Return the (x, y) coordinate for the center point of the cell that contains the specified text.  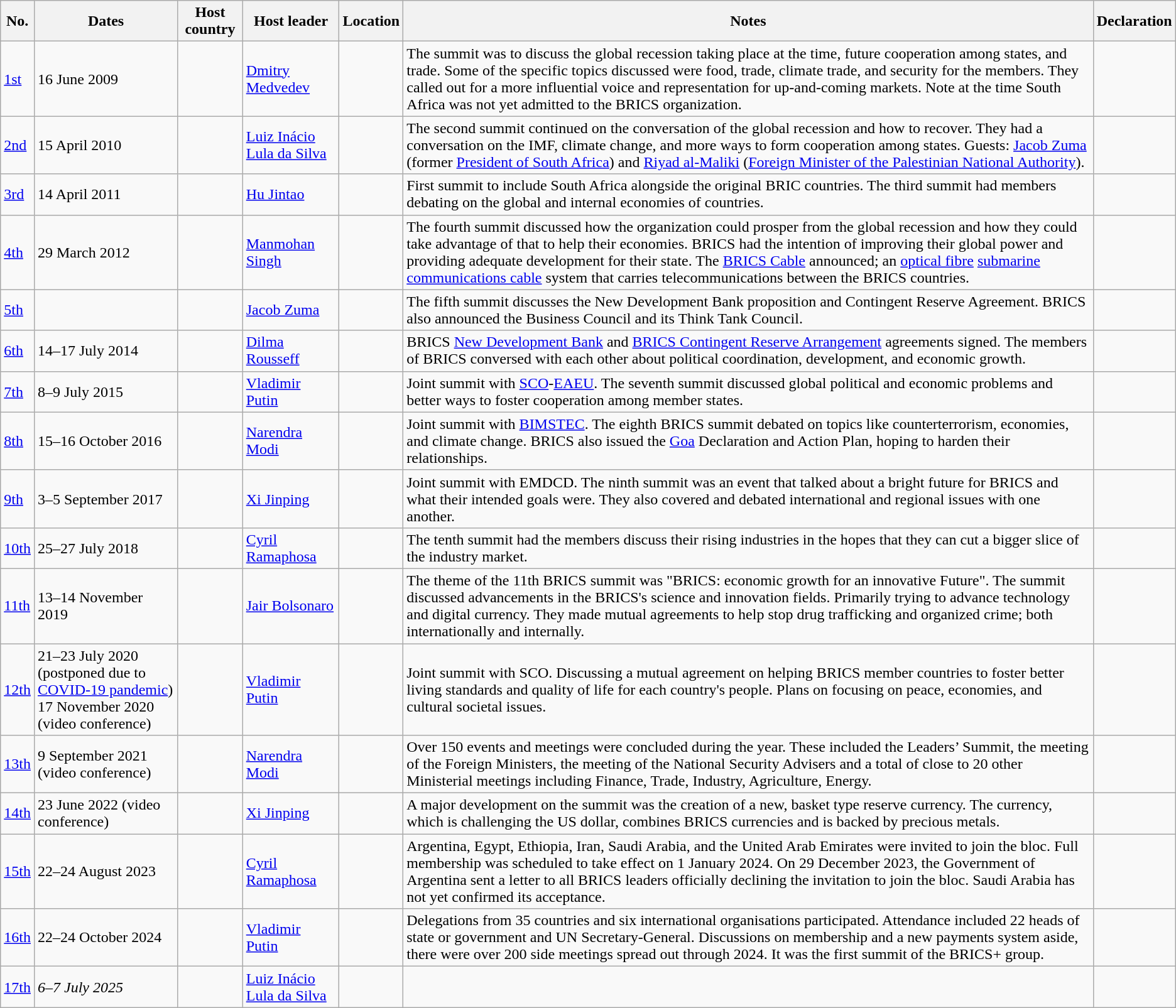
5th (18, 310)
Dilma Rousseff (291, 350)
9 September 2021 (video conference) (106, 764)
29 March 2012 (106, 252)
22–24 August 2023 (106, 872)
Jair Bolsonaro (291, 605)
13th (18, 764)
The tenth summit had the members discuss their rising industries in the hopes that they can cut a bigger slice of the industry market. (748, 548)
23 June 2022 (video conference) (106, 814)
8th (18, 441)
11th (18, 605)
3rd (18, 195)
3–5 September 2017 (106, 499)
16th (18, 938)
Notes (748, 21)
12th (18, 689)
Dates (106, 21)
Location (371, 21)
2nd (18, 145)
17th (18, 987)
8–9 July 2015 (106, 392)
6–7 July 2025 (106, 987)
1st (18, 79)
10th (18, 548)
Hu Jintao (291, 195)
22–24 October 2024 (106, 938)
15–16 October 2016 (106, 441)
25–27 July 2018 (106, 548)
4th (18, 252)
13–14 November 2019 (106, 605)
21–23 July 2020 (postponed due to COVID-19 pandemic) 17 November 2020 (video conference) (106, 689)
7th (18, 392)
15th (18, 872)
Manmohan Singh (291, 252)
6th (18, 350)
14th (18, 814)
Host country (210, 21)
Dmitry Medvedev (291, 79)
16 June 2009 (106, 79)
9th (18, 499)
14–17 July 2014 (106, 350)
15 April 2010 (106, 145)
14 April 2011 (106, 195)
Host leader (291, 21)
Jacob Zuma (291, 310)
Declaration (1135, 21)
No. (18, 21)
